Detect which cell encompasses the target text, then output its [x, y] center coordinate. 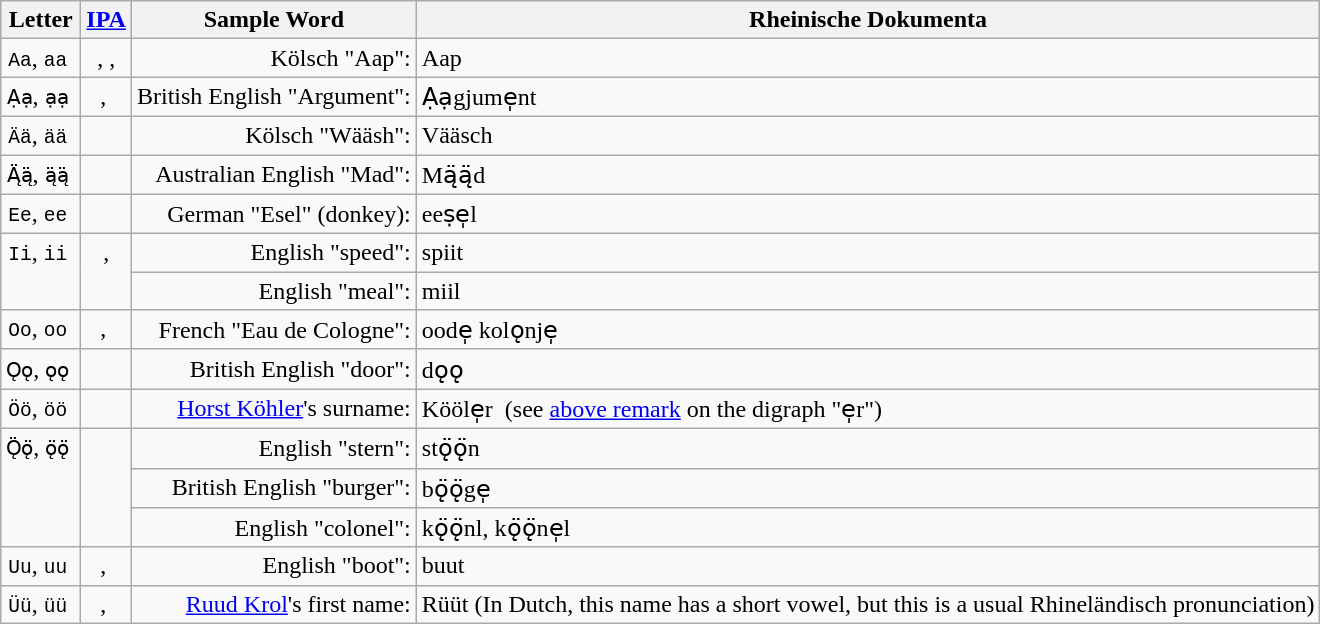
English "colonel": [274, 528]
English "stern": [274, 448]
Üü, üü [41, 604]
English "boot": [274, 566]
Vääsch [868, 135]
Uu, uu [41, 566]
British English "door": [274, 369]
French "Eau de Cologne": [274, 330]
Ạạgjume̩nt [868, 97]
Rheinische Dokumenta [868, 20]
Ạạ, ạạ [41, 97]
Aa, aa [41, 58]
Mą̈ą̈d [868, 174]
Ǫǫ, ǫǫ [41, 369]
Kööle̩r (see above remark on the digraph "e̩r") [868, 409]
Ą̈ą̈, ą̈ą̈ [41, 174]
Ii, ii [41, 272]
Oo, oo [41, 330]
Rüüt (In Dutch, this name has a short vowel, but this is a usual Rhineländisch pronunciation) [868, 604]
miil [868, 291]
eeṣe̩l [868, 214]
oode̩ kolǫnje̩ [868, 330]
buut [868, 566]
Horst Köhler's surname: [274, 409]
IPA [106, 20]
dǫǫ [868, 369]
bǫ̈ǫ̈ge̩ [868, 488]
stǫ̈ǫ̈n [868, 448]
British English "burger": [274, 488]
Ǫ̈ǫ̈, ǫ̈ǫ̈ [41, 488]
spiit [868, 253]
Öö, öö [41, 409]
British English "Argument": [274, 97]
Kölsch "Aap": [274, 58]
Ee, ee [41, 214]
kǫ̈ǫ̈nl, kǫ̈ǫ̈ne̩l [868, 528]
, , [106, 58]
English "meal": [274, 291]
German "Esel" (donkey): [274, 214]
English "speed": [274, 253]
Sample Word [274, 20]
Kölsch "Wääsh": [274, 135]
Aap [868, 58]
Ruud Krol's first name: [274, 604]
Australian English "Mad": [274, 174]
Ää, ää [41, 135]
Letter [41, 20]
